Detect which cell encompasses the target text, then output its (x, y) center coordinate. 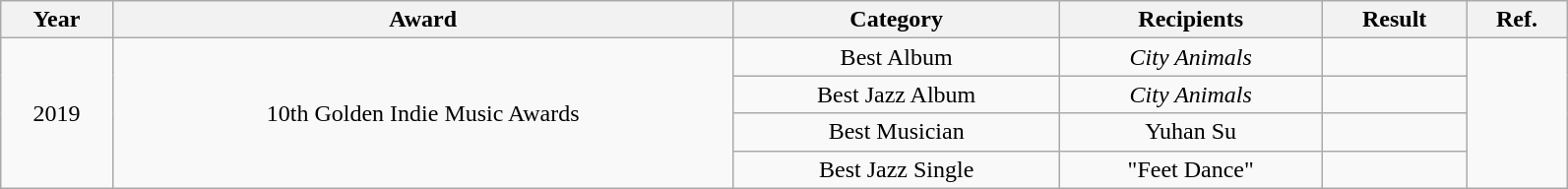
Best Album (896, 57)
Best Musician (896, 132)
Yuhan Su (1191, 132)
Award (423, 20)
Year (57, 20)
Category (896, 20)
Best Jazz Album (896, 94)
Result (1394, 20)
Recipients (1191, 20)
"Feet Dance" (1191, 169)
Ref. (1517, 20)
2019 (57, 113)
10th Golden Indie Music Awards (423, 113)
Best Jazz Single (896, 169)
